Return the (x, y) coordinate for the center point of the cell that contains the specified text.  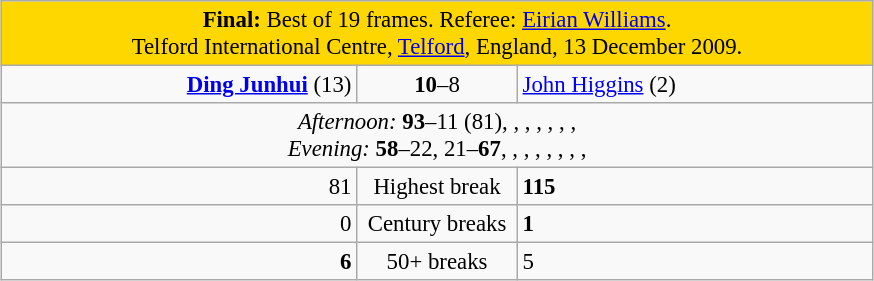
6 (179, 262)
115 (695, 187)
Final: Best of 19 frames. Referee: Eirian Williams.Telford International Centre, Telford, England, 13 December 2009. (437, 34)
0 (179, 224)
Highest break (438, 187)
50+ breaks (438, 262)
Afternoon: 93–11 (81), , , , , , , Evening: 58–22, 21–67, , , , , , , , (437, 136)
1 (695, 224)
81 (179, 187)
John Higgins (2) (695, 85)
10–8 (438, 85)
Ding Junhui (13) (179, 85)
5 (695, 262)
Century breaks (438, 224)
